Capture the cell that displays the provided text and extract its [x, y] central coordinate. 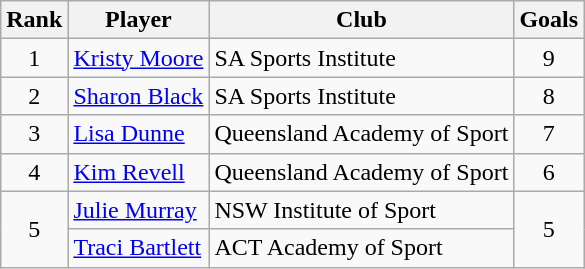
7 [549, 134]
Rank [34, 20]
3 [34, 134]
Club [362, 20]
8 [549, 96]
Goals [549, 20]
6 [549, 172]
1 [34, 58]
Player [138, 20]
Kim Revell [138, 172]
2 [34, 96]
Traci Bartlett [138, 248]
9 [549, 58]
Lisa Dunne [138, 134]
4 [34, 172]
Julie Murray [138, 210]
Sharon Black [138, 96]
ACT Academy of Sport [362, 248]
NSW Institute of Sport [362, 210]
Kristy Moore [138, 58]
